Return (x, y) of the center of cell containing provided text 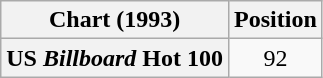
US Billboard Hot 100 (115, 58)
92 (276, 58)
Position (276, 20)
Chart (1993) (115, 20)
